Provide the (x, y) coordinate of the cell's center where the given text is located.  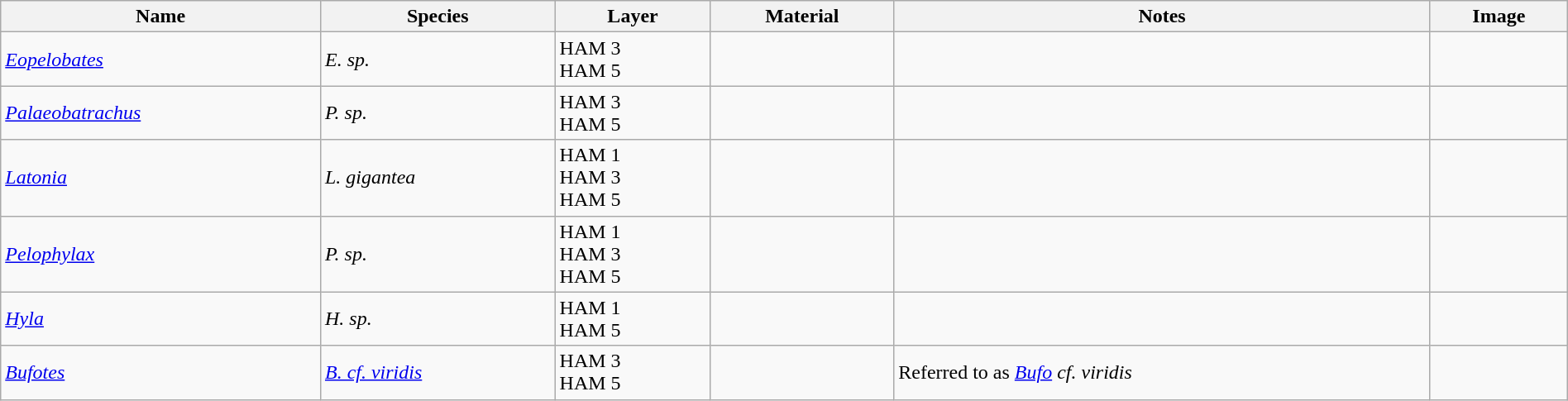
Notes (1163, 17)
Palaeobatrachus (160, 112)
Bufotes (160, 372)
Material (802, 17)
H. sp. (437, 319)
Eopelobates (160, 60)
Name (160, 17)
Latonia (160, 178)
Pelophylax (160, 254)
HAM 1HAM 5 (633, 319)
L. gigantea (437, 178)
B. cf. viridis (437, 372)
Species (437, 17)
E. sp. (437, 60)
Image (1499, 17)
Referred to as Bufo cf. viridis (1163, 372)
Layer (633, 17)
Hyla (160, 319)
